Find where the given text appears and provide that cell's center as [X, Y] coordinate. 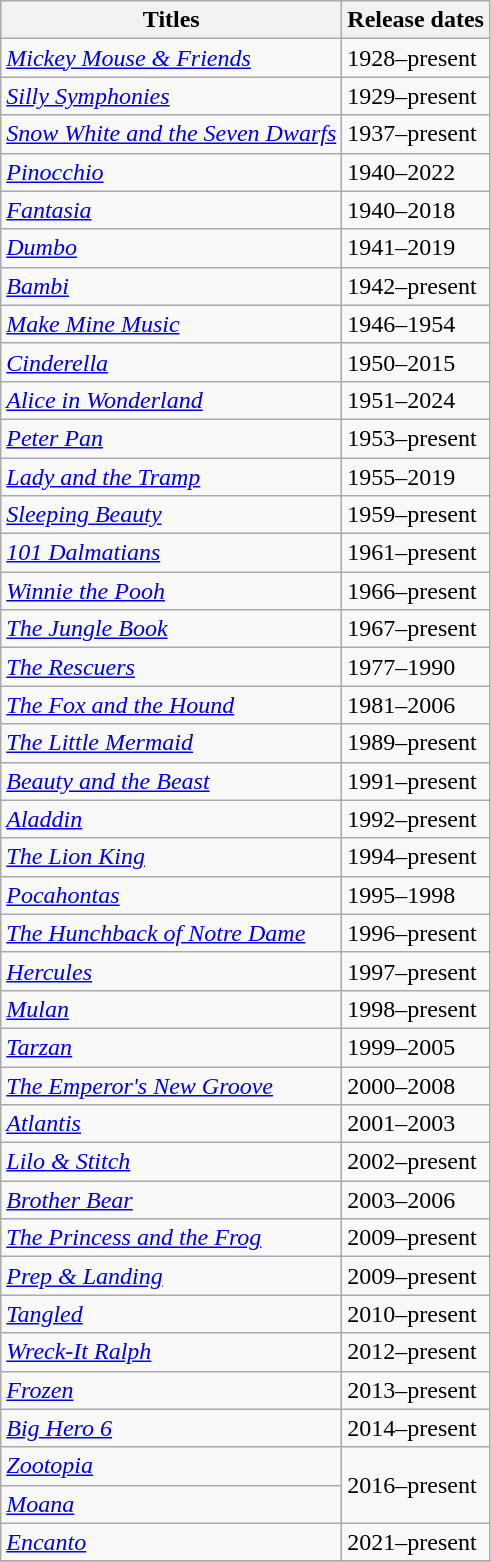
Encanto [172, 1542]
Cinderella [172, 362]
1946–1954 [416, 324]
Titles [172, 20]
2001–2003 [416, 1124]
1999–2005 [416, 1047]
1992–present [416, 819]
1997–present [416, 971]
The Princess and the Frog [172, 1238]
Moana [172, 1504]
1996–present [416, 933]
Zootopia [172, 1466]
The Fox and the Hound [172, 705]
1981–2006 [416, 705]
The Emperor's New Groove [172, 1085]
1991–present [416, 781]
1937–present [416, 134]
1995–1998 [416, 895]
1955–2019 [416, 477]
Mulan [172, 1009]
1959–present [416, 515]
1977–1990 [416, 667]
2002–present [416, 1162]
2000–2008 [416, 1085]
2016–present [416, 1485]
1942–present [416, 286]
Tangled [172, 1314]
The Rescuers [172, 667]
1928–present [416, 58]
2014–present [416, 1428]
Peter Pan [172, 438]
Dumbo [172, 248]
Atlantis [172, 1124]
Bambi [172, 286]
The Hunchback of Notre Dame [172, 933]
Winnie the Pooh [172, 591]
1929–present [416, 96]
Release dates [416, 20]
Make Mine Music [172, 324]
Beauty and the Beast [172, 781]
The Jungle Book [172, 629]
The Little Mermaid [172, 743]
Hercules [172, 971]
Silly Symphonies [172, 96]
Lilo & Stitch [172, 1162]
1961–present [416, 553]
1994–present [416, 857]
Mickey Mouse & Friends [172, 58]
Brother Bear [172, 1200]
The Lion King [172, 857]
1966–present [416, 591]
1940–2022 [416, 172]
Lady and the Tramp [172, 477]
2003–2006 [416, 1200]
Pocahontas [172, 895]
1941–2019 [416, 248]
2010–present [416, 1314]
Sleeping Beauty [172, 515]
1940–2018 [416, 210]
1951–2024 [416, 400]
1967–present [416, 629]
2021–present [416, 1542]
Tarzan [172, 1047]
Alice in Wonderland [172, 400]
2013–present [416, 1390]
Frozen [172, 1390]
Prep & Landing [172, 1276]
1953–present [416, 438]
Pinocchio [172, 172]
1998–present [416, 1009]
Aladdin [172, 819]
Fantasia [172, 210]
Big Hero 6 [172, 1428]
Snow White and the Seven Dwarfs [172, 134]
2012–present [416, 1352]
1989–present [416, 743]
1950–2015 [416, 362]
Wreck-It Ralph [172, 1352]
101 Dalmatians [172, 553]
